For the text-containing cell, return its midpoint in [x, y] coordinate format. 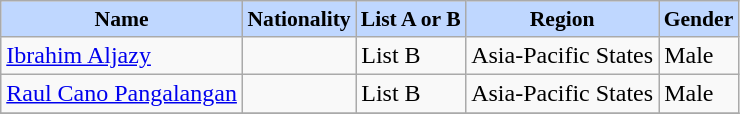
Nationality [298, 19]
Gender [699, 19]
Raul Cano Pangalangan [122, 93]
Ibrahim Aljazy [122, 55]
Name [122, 19]
List A or B [411, 19]
Region [562, 19]
